Find where the given text appears and provide that cell's center as (x, y) coordinate. 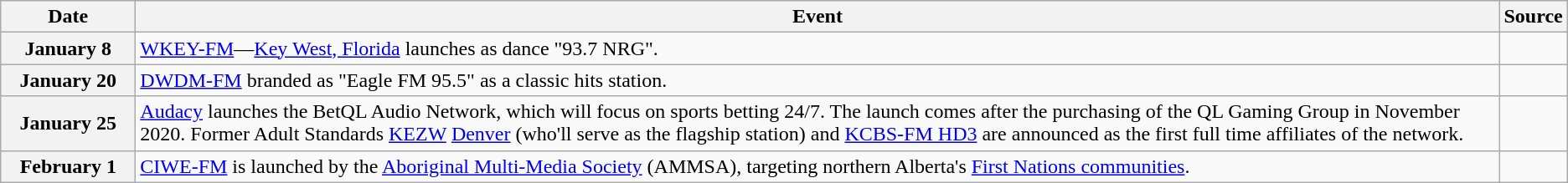
CIWE-FM is launched by the Aboriginal Multi-Media Society (AMMSA), targeting northern Alberta's First Nations communities. (818, 166)
Date (69, 17)
February 1 (69, 166)
Event (818, 17)
January 20 (69, 80)
January 25 (69, 124)
Source (1533, 17)
DWDM-FM branded as "Eagle FM 95.5" as a classic hits station. (818, 80)
WKEY-FM—Key West, Florida launches as dance "93.7 NRG". (818, 48)
January 8 (69, 48)
